Find where the given text appears and provide that cell's center as (x, y) coordinate. 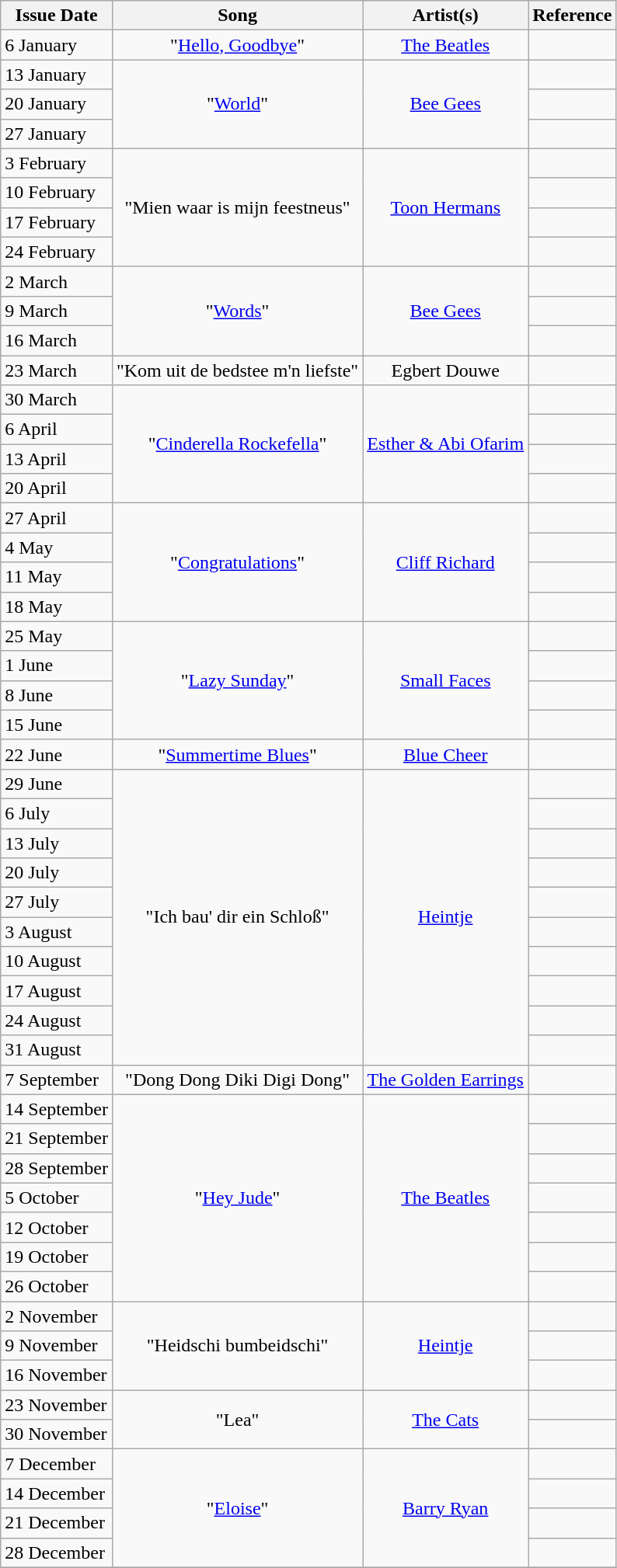
"Lazy Sunday" (237, 680)
27 July (57, 902)
25 May (57, 636)
28 December (57, 1552)
The Golden Earrings (446, 1080)
"Lea" (237, 1420)
19 October (57, 1257)
23 March (57, 370)
6 January (57, 45)
"World" (237, 104)
17 August (57, 991)
16 March (57, 340)
23 November (57, 1405)
"Eloise" (237, 1508)
16 November (57, 1375)
"Congratulations" (237, 562)
21 September (57, 1139)
"Dong Dong Diki Digi Dong" (237, 1080)
12 October (57, 1227)
"Hey Jude" (237, 1198)
Esther & Abi Ofarim (446, 444)
20 July (57, 873)
30 March (57, 400)
Small Faces (446, 680)
"Kom uit de bedstee m'n liefste" (237, 370)
"Words" (237, 311)
20 January (57, 104)
15 June (57, 725)
27 January (57, 134)
8 June (57, 695)
9 November (57, 1346)
13 April (57, 459)
5 October (57, 1198)
13 July (57, 843)
Egbert Douwe (446, 370)
"Mien waar is mijn feestneus" (237, 207)
11 May (57, 577)
Issue Date (57, 16)
"Ich bau' dir ein Schloß" (237, 916)
2 March (57, 281)
22 June (57, 754)
14 September (57, 1109)
Reference (572, 16)
"Heidschi bumbeidschi" (237, 1346)
4 May (57, 548)
27 April (57, 518)
29 June (57, 784)
17 February (57, 222)
9 March (57, 311)
Cliff Richard (446, 562)
Barry Ryan (446, 1508)
2 November (57, 1316)
28 September (57, 1168)
7 December (57, 1464)
26 October (57, 1286)
24 August (57, 1020)
13 January (57, 75)
6 July (57, 813)
The Cats (446, 1420)
18 May (57, 607)
Blue Cheer (446, 754)
6 April (57, 429)
21 December (57, 1523)
24 February (57, 252)
Song (237, 16)
Toon Hermans (446, 207)
7 September (57, 1080)
"Cinderella Rockefella" (237, 444)
3 February (57, 163)
14 December (57, 1493)
Artist(s) (446, 16)
10 August (57, 961)
3 August (57, 932)
"Summertime Blues" (237, 754)
"Hello, Goodbye" (237, 45)
30 November (57, 1434)
1 June (57, 666)
31 August (57, 1050)
20 April (57, 488)
10 February (57, 193)
